Capture the cell that displays the provided text and extract its (x, y) central coordinate. 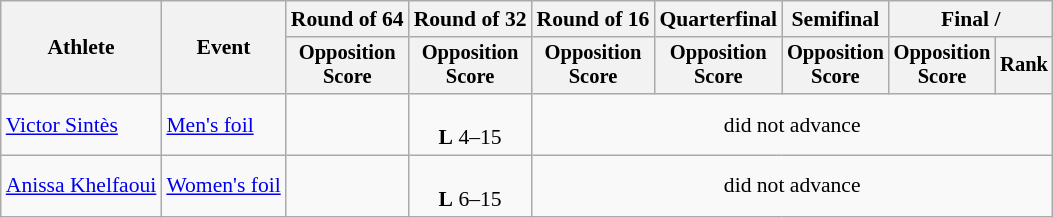
Anissa Khelfaoui (82, 186)
Round of 64 (348, 19)
Final / (971, 19)
Victor Sintès (82, 124)
L 6–15 (470, 186)
L 4–15 (470, 124)
Women's foil (223, 186)
Semifinal (836, 19)
Round of 32 (470, 19)
Round of 16 (594, 19)
Rank (1024, 66)
Event (223, 48)
Quarterfinal (718, 19)
Athlete (82, 48)
Men's foil (223, 124)
